Extract the (X, Y) coordinate from the center of the cell holding the provided text.  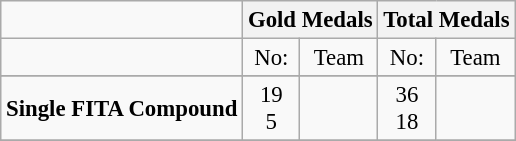
Single FITA Compound (122, 108)
36 18 (407, 108)
Total Medals (446, 20)
19 5 (272, 108)
Gold Medals (310, 20)
